Search for the cell housing the specified text and yield its (X, Y) center coordinate. 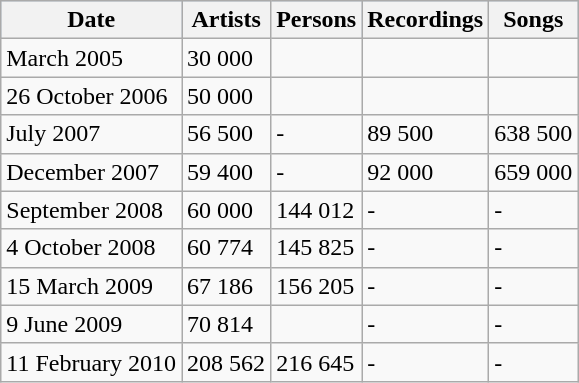
216 645 (316, 362)
208 562 (226, 362)
50 000 (226, 96)
15 March 2009 (92, 286)
30 000 (226, 58)
59 400 (226, 172)
Songs (534, 20)
638 500 (534, 134)
9 June 2009 (92, 324)
156 205 (316, 286)
September 2008 (92, 210)
26 October 2006 (92, 96)
56 500 (226, 134)
144 012 (316, 210)
Artists (226, 20)
Recordings (426, 20)
67 186 (226, 286)
60 774 (226, 248)
Persons (316, 20)
89 500 (426, 134)
659 000 (534, 172)
December 2007 (92, 172)
92 000 (426, 172)
70 814 (226, 324)
March 2005 (92, 58)
Date (92, 20)
145 825 (316, 248)
4 October 2008 (92, 248)
July 2007 (92, 134)
11 February 2010 (92, 362)
60 000 (226, 210)
